Detect which cell encompasses the target text, then output its (x, y) center coordinate. 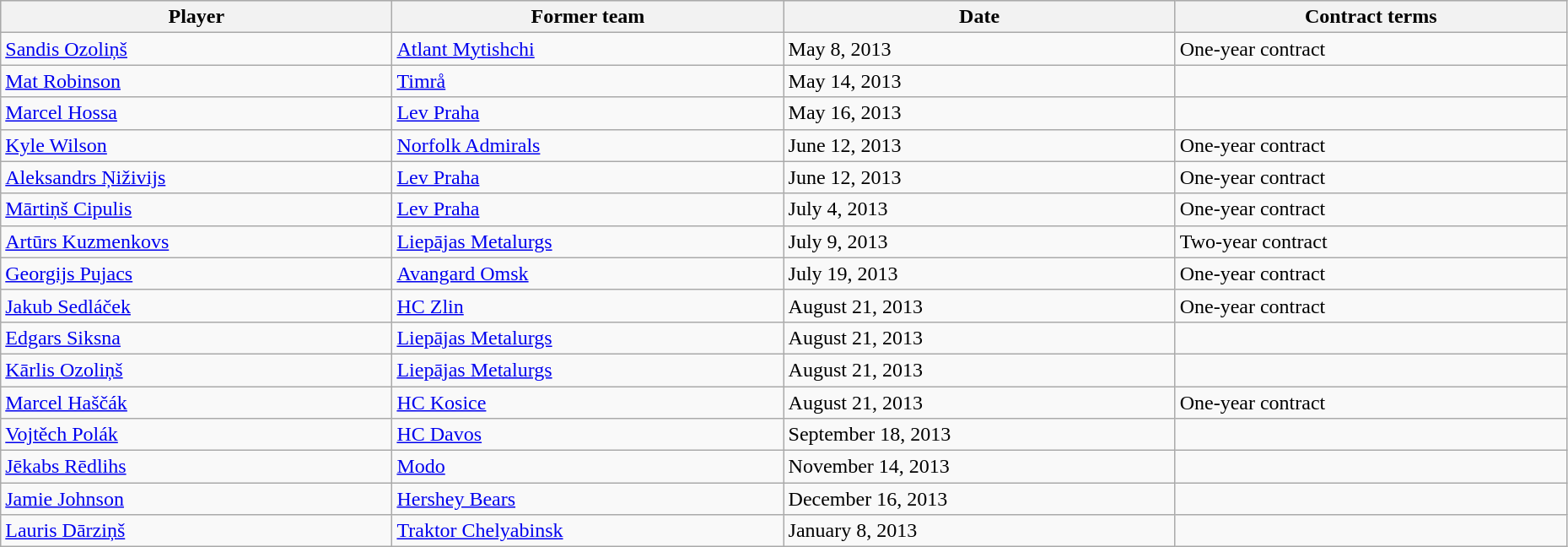
July 4, 2013 (979, 209)
Aleksandrs Ņiživijs (197, 177)
Hershey Bears (588, 499)
Artūrs Kuzmenkovs (197, 241)
Marcel Hossa (197, 113)
Contract terms (1371, 17)
Player (197, 17)
Jamie Johnson (197, 499)
Vojtěch Polák (197, 435)
Lauris Dārziņš (197, 531)
Marcel Haščák (197, 403)
July 9, 2013 (979, 241)
November 14, 2013 (979, 467)
Edgars Siksna (197, 338)
Sandis Ozoliņš (197, 49)
Atlant Mytishchi (588, 49)
Jēkabs Rēdlihs (197, 467)
Jakub Sedláček (197, 306)
HC Kosice (588, 403)
Norfolk Admirals (588, 145)
May 14, 2013 (979, 81)
Two-year contract (1371, 241)
January 8, 2013 (979, 531)
Kyle Wilson (197, 145)
Mārtiņš Cipulis (197, 209)
July 19, 2013 (979, 273)
HC Davos (588, 435)
Modo (588, 467)
HC Zlin (588, 306)
Georgijs Pujacs (197, 273)
Timrå (588, 81)
September 18, 2013 (979, 435)
December 16, 2013 (979, 499)
Avangard Omsk (588, 273)
May 16, 2013 (979, 113)
Kārlis Ozoliņš (197, 370)
Former team (588, 17)
Date (979, 17)
Traktor Chelyabinsk (588, 531)
Mat Robinson (197, 81)
May 8, 2013 (979, 49)
